Determine the (x, y) coordinate at the center of the cell enclosing the given text.  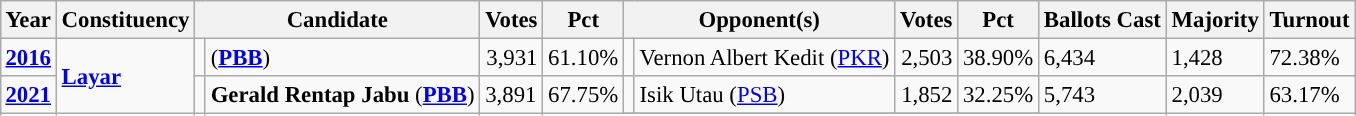
63.17% (1310, 95)
Turnout (1310, 20)
Ballots Cast (1103, 20)
Gerald Rentap Jabu (PBB) (342, 95)
3,891 (512, 95)
2,503 (926, 57)
67.75% (584, 95)
5,743 (1103, 95)
2021 (28, 95)
38.90% (998, 57)
Majority (1215, 20)
Constituency (125, 20)
Year (28, 20)
2,039 (1215, 95)
61.10% (584, 57)
72.38% (1310, 57)
1,428 (1215, 57)
Vernon Albert Kedit (PKR) (764, 57)
3,931 (512, 57)
Opponent(s) (760, 20)
32.25% (998, 95)
6,434 (1103, 57)
Layar (125, 76)
2016 (28, 57)
Candidate (338, 20)
(PBB) (342, 57)
Isik Utau (PSB) (764, 95)
1,852 (926, 95)
